Extract the (x, y) coordinate from the center of the cell holding the provided text.  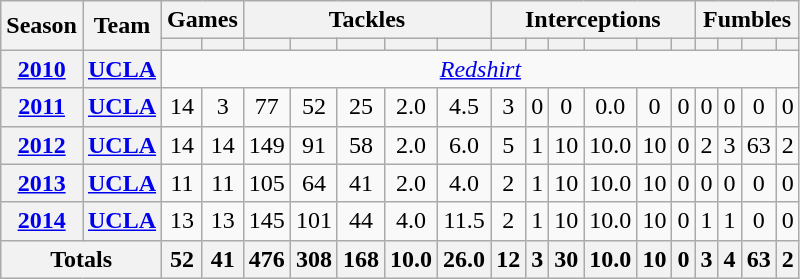
149 (266, 145)
64 (314, 183)
145 (266, 221)
44 (360, 221)
476 (266, 259)
Totals (82, 259)
Team (122, 26)
0.0 (610, 107)
101 (314, 221)
4.5 (464, 107)
105 (266, 183)
Season (42, 26)
12 (508, 259)
91 (314, 145)
58 (360, 145)
5 (508, 145)
2011 (42, 107)
2012 (42, 145)
2014 (42, 221)
26.0 (464, 259)
30 (566, 259)
168 (360, 259)
Tackles (366, 20)
2010 (42, 69)
2013 (42, 183)
Games (203, 20)
308 (314, 259)
11.5 (464, 221)
Fumbles (747, 20)
4 (730, 259)
6.0 (464, 145)
77 (266, 107)
Interceptions (593, 20)
25 (360, 107)
Redshirt (481, 69)
